Return the [X, Y] coordinate for the center point of the cell that contains the specified text.  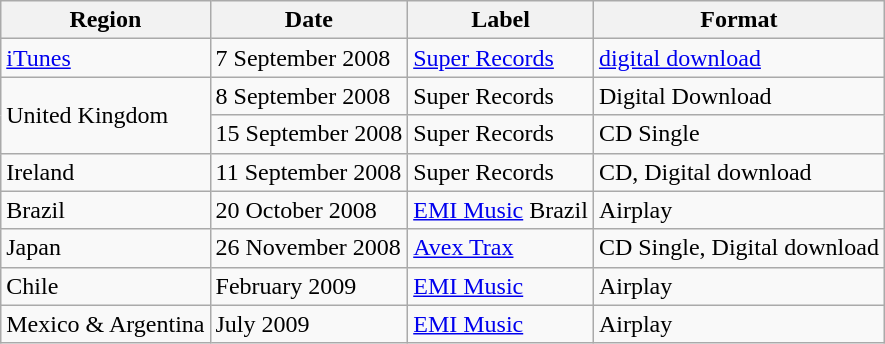
Ireland [106, 172]
Date [309, 20]
Digital Download [738, 96]
26 November 2008 [309, 248]
February 2009 [309, 286]
EMI Music Brazil [501, 210]
Brazil [106, 210]
Label [501, 20]
11 September 2008 [309, 172]
Format [738, 20]
20 October 2008 [309, 210]
CD, Digital download [738, 172]
Region [106, 20]
United Kingdom [106, 115]
Japan [106, 248]
CD Single, Digital download [738, 248]
CD Single [738, 134]
iTunes [106, 58]
July 2009 [309, 324]
Avex Trax [501, 248]
7 September 2008 [309, 58]
digital download [738, 58]
8 September 2008 [309, 96]
Chile [106, 286]
15 September 2008 [309, 134]
Mexico & Argentina [106, 324]
